Pinpoint the cell where the given text exists, returning its (x, y) midpoint coordinate. 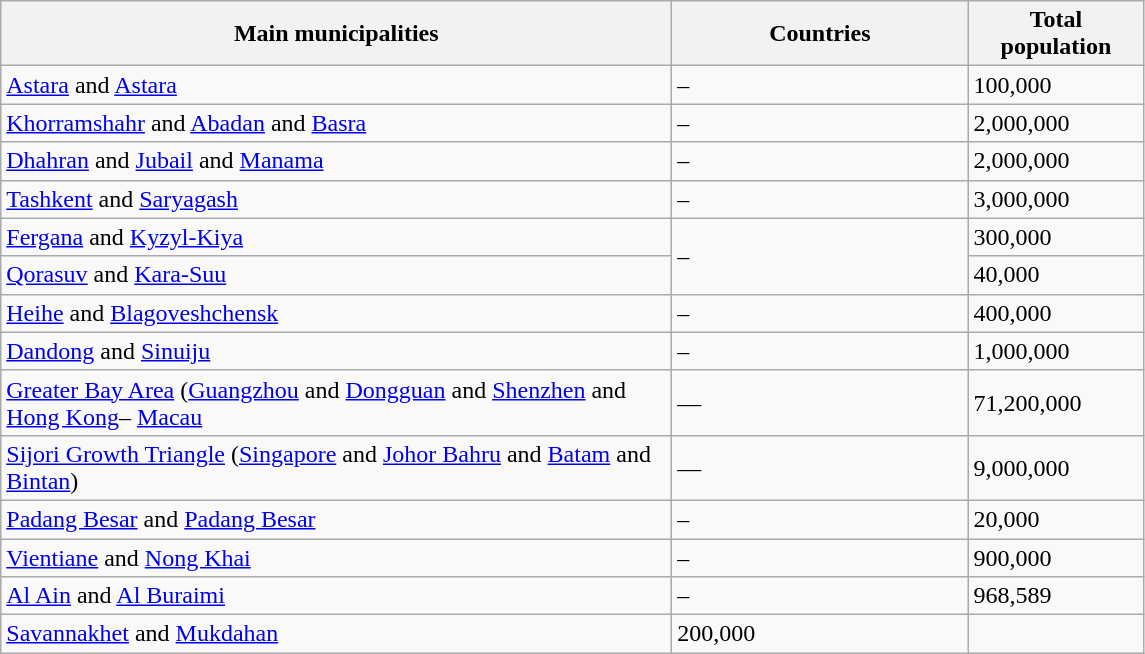
40,000 (1056, 275)
20,000 (1056, 519)
Al Ain and Al Buraimi (336, 596)
Qorasuv and Kara-Suu (336, 275)
Main municipalities (336, 34)
1,000,000 (1056, 351)
300,000 (1056, 237)
900,000 (1056, 557)
9,000,000 (1056, 468)
Greater Bay Area (Guangzhou and Dongguan and Shenzhen and Hong Kong– Macau (336, 402)
Dandong and Sinuiju (336, 351)
Heihe and Blagoveshchensk (336, 313)
71,200,000 (1056, 402)
Tashkent and Saryagash (336, 199)
968,589 (1056, 596)
Astara and Astara (336, 85)
Savannakhet and Mukdahan (336, 634)
3,000,000 (1056, 199)
100,000 (1056, 85)
Khorramshahr and Abadan and Basra (336, 123)
Vientiane and Nong Khai (336, 557)
Dhahran and Jubail and Manama (336, 161)
Total population (1056, 34)
Sijori Growth Triangle (Singapore and Johor Bahru and Batam and Bintan) (336, 468)
Countries (820, 34)
Padang Besar and Padang Besar (336, 519)
200,000 (820, 634)
Fergana and Kyzyl-Kiya (336, 237)
400,000 (1056, 313)
